Extract the (X, Y) coordinate from the center of the cell holding the provided text.  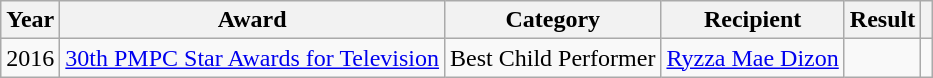
Result (882, 20)
2016 (30, 58)
Category (553, 20)
Recipient (752, 20)
Ryzza Mae Dizon (752, 58)
Award (252, 20)
Best Child Performer (553, 58)
Year (30, 20)
30th PMPC Star Awards for Television (252, 58)
